Determine the [x, y] coordinate at the center of the cell enclosing the given text.  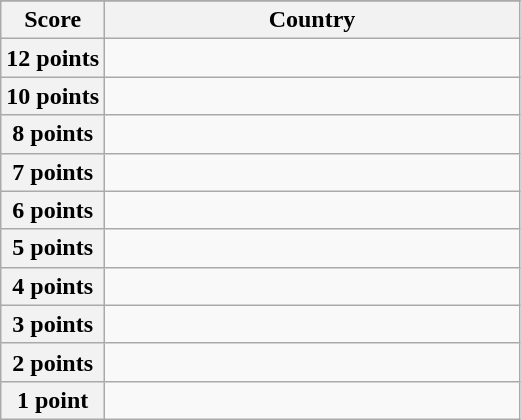
6 points [53, 210]
10 points [53, 96]
5 points [53, 248]
7 points [53, 172]
Score [53, 20]
4 points [53, 286]
8 points [53, 134]
2 points [53, 362]
3 points [53, 324]
12 points [53, 58]
Country [312, 20]
1 point [53, 400]
